For the text-containing cell, return its midpoint in (X, Y) coordinate format. 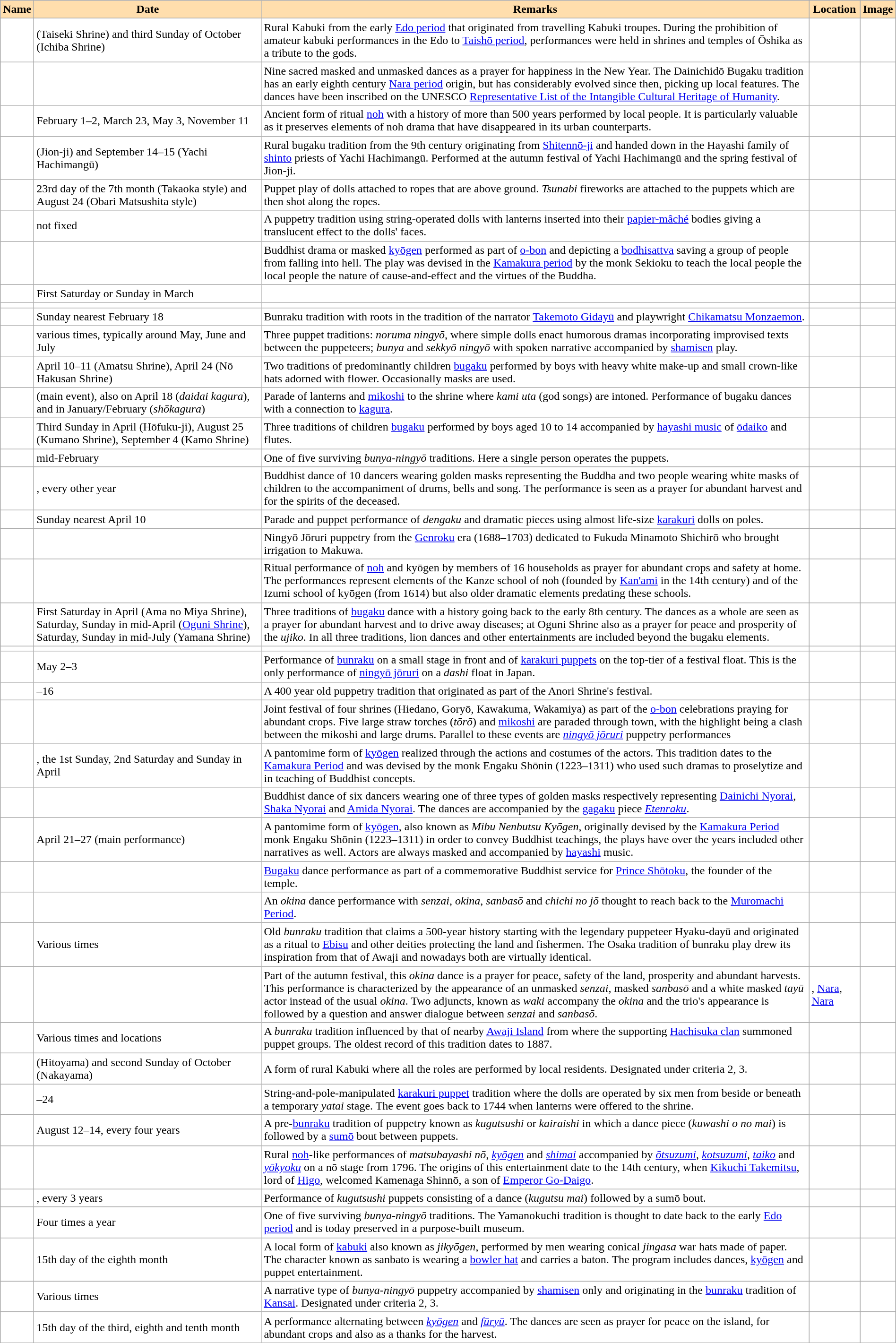
Location (835, 9)
An okina dance performance with senzai, okina, sanbasō and chichi no jō thought to reach back to the Muromachi Period. (535, 907)
Name (17, 9)
, every other year (147, 489)
(main event), also on April 18 (daidai kagura), and in January/February (shōkagura) (147, 403)
mid-February (147, 458)
, the 1st Sunday, 2nd Saturday and Sunday in April (147, 765)
One of five surviving bunya-ningyō traditions. Here a single person operates the puppets. (535, 458)
Image (878, 9)
, every 3 years (147, 1198)
Puppet play of dolls attached to ropes that are above ground. Tsunabi fireworks are attached to the puppets which are then shot along the ropes. (535, 195)
23rd day of the 7th month (Takaoka style) and August 24 (Obari Matsushita style) (147, 195)
Various times and locations (147, 1038)
Parade and puppet performance of dengaku and dramatic pieces using almost life-size karakuri dolls on poles. (535, 519)
(Taiseki Shrine) and third Sunday of October (Ichiba Shrine) (147, 40)
Sunday nearest February 18 (147, 317)
, Nara, Nara (835, 994)
not fixed (147, 226)
April 21–27 (main performance) (147, 839)
February 1–2, March 23, May 3, November 11 (147, 121)
Ningyō Jōruri puppetry from the Genroku era (1688–1703) dedicated to Fukuda Minamoto Shichirō who brought irrigation to Makuwa. (535, 543)
Bunraku tradition with roots in the tradition of the narrator Takemoto Gidayū and playwright Chikamatsu Monzaemon. (535, 317)
May 2–3 (147, 666)
Date (147, 9)
15th day of the eighth month (147, 1259)
(Hitoyama) and second Sunday of October (Nakayama) (147, 1069)
First Saturday or Sunday in March (147, 293)
Third Sunday in April (Hōfuku-ji), August 25 (Kumano Shrine), September 4 (Kamo Shrine) (147, 434)
Performance of kugutsushi puppets consisting of a dance (kugutsu mai) followed by a sumō bout. (535, 1198)
15th day of the third, eighth and tenth month (147, 1327)
Parade of lanterns and mikoshi to the shrine where kami uta (god songs) are intoned. Performance of bugaku dances with a connection to kagura. (535, 403)
A 400 year old puppetry tradition that originated as part of the Anori Shrine's festival. (535, 691)
First Saturday in April (Ama no Miya Shrine), Saturday, Sunday in mid-April (Oguni Shrine), Saturday, Sunday in mid-July (Yamana Shrine) (147, 624)
Four times a year (147, 1222)
August 12–14, every four years (147, 1130)
April 10–11 (Amatsu Shrine), April 24 (Nō Hakusan Shrine) (147, 371)
Three traditions of children bugaku performed by boys aged 10 to 14 accompanied by hayashi music of ōdaiko and flutes. (535, 434)
various times, typically around May, June and July (147, 341)
Bugaku dance performance as part of a commemorative Buddhist service for Prince Shōtoku, the founder of the temple. (535, 876)
A form of rural Kabuki where all the roles are performed by local residents. Designated under criteria 2, 3. (535, 1069)
–16 (147, 691)
(Jion-ji) and September 14–15 (Yachi Hachimangū) (147, 158)
–24 (147, 1099)
Remarks (535, 9)
Sunday nearest April 10 (147, 519)
